Return [x, y] of the center of cell containing provided text 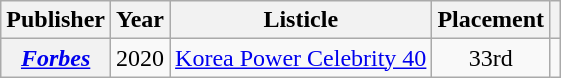
Publisher [56, 20]
2020 [140, 58]
Forbes [56, 58]
Placement [491, 20]
Year [140, 20]
Listicle [301, 20]
33rd [491, 58]
Korea Power Celebrity 40 [301, 58]
